Detect which cell encompasses the target text, then output its [x, y] center coordinate. 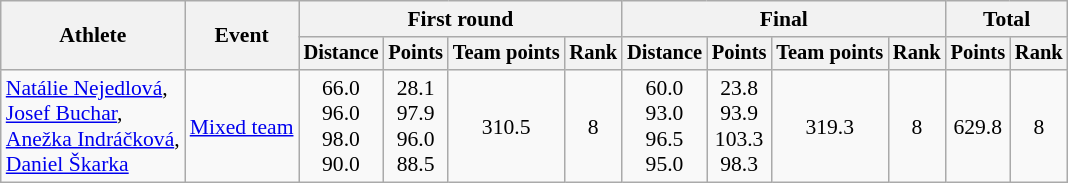
Natálie Nejedlová,Josef Buchar,Anežka Indráčková,Daniel Škarka [93, 126]
Final [784, 19]
66.096.098.090.0 [342, 126]
60.093.096.595.0 [664, 126]
Event [242, 36]
28.197.996.088.5 [415, 126]
310.5 [506, 126]
629.8 [978, 126]
23.893.9103.398.3 [739, 126]
Athlete [93, 36]
First round [461, 19]
Mixed team [242, 126]
Total [1007, 19]
319.3 [830, 126]
